Detect which cell encompasses the target text, then output its (X, Y) center coordinate. 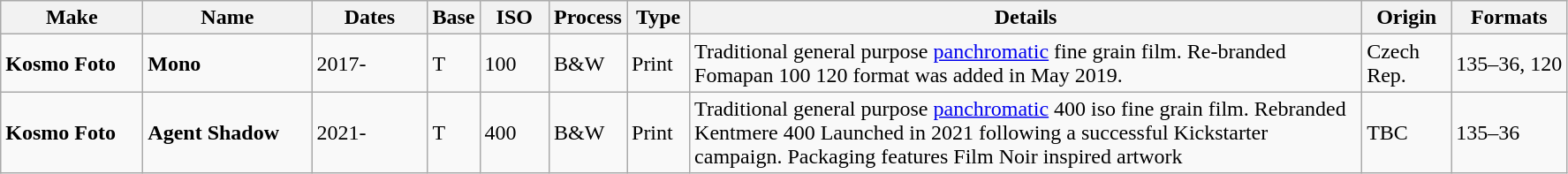
2017- (369, 64)
Mono (228, 64)
Make (72, 18)
400 (514, 132)
100 (514, 64)
Traditional general purpose panchromatic fine grain film. Re-branded Fomapan 100 120 format was added in May 2019. (1026, 64)
Details (1026, 18)
Type (659, 18)
135–36 (1509, 132)
ISO (514, 18)
Name (228, 18)
Process (588, 18)
Base (454, 18)
Dates (369, 18)
Agent Shadow (228, 132)
Czech Rep. (1406, 64)
TBC (1406, 132)
Origin (1406, 18)
135–36, 120 (1509, 64)
2021- (369, 132)
Formats (1509, 18)
